Search for the cell housing the specified text and yield its (x, y) center coordinate. 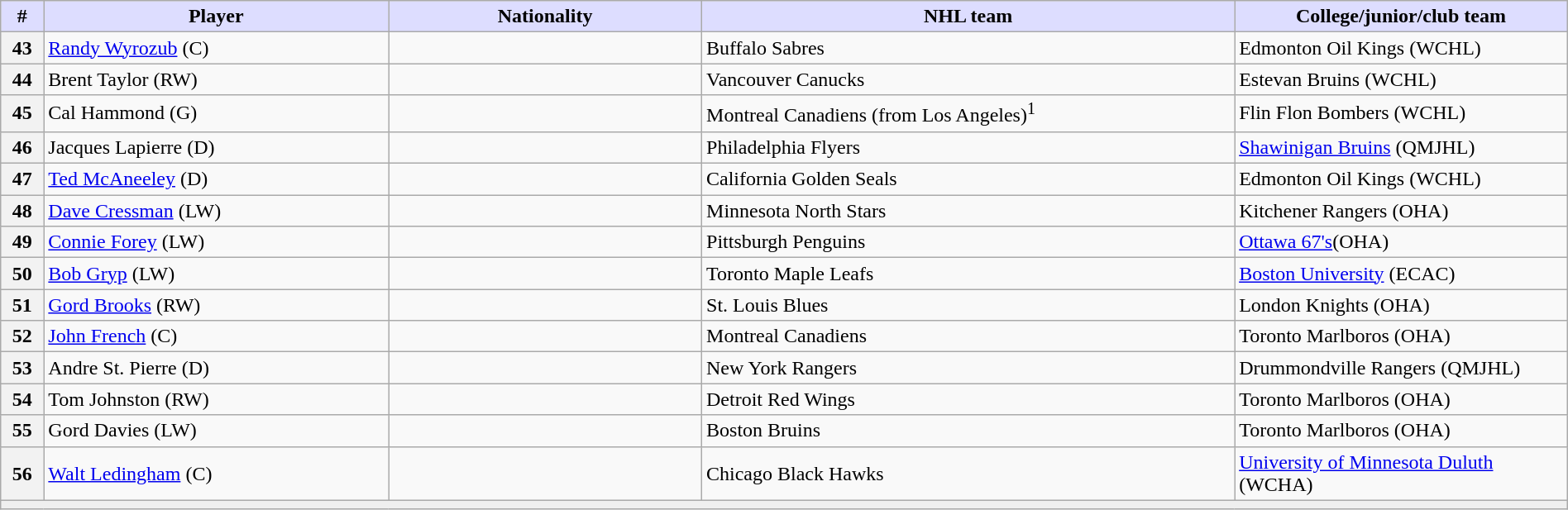
44 (22, 79)
University of Minnesota Duluth (WCHA) (1401, 473)
Tom Johnston (RW) (217, 399)
47 (22, 179)
London Knights (OHA) (1401, 305)
54 (22, 399)
Dave Cressman (LW) (217, 211)
Toronto Maple Leafs (968, 274)
Walt Ledingham (C) (217, 473)
College/junior/club team (1401, 17)
Jacques Lapierre (D) (217, 147)
California Golden Seals (968, 179)
Boston University (ECAC) (1401, 274)
Shawinigan Bruins (QMJHL) (1401, 147)
Connie Forey (LW) (217, 242)
Randy Wyrozub (C) (217, 48)
Vancouver Canucks (968, 79)
Player (217, 17)
52 (22, 336)
46 (22, 147)
John French (C) (217, 336)
Gord Davies (LW) (217, 431)
Philadelphia Flyers (968, 147)
Ted McAneeley (D) (217, 179)
56 (22, 473)
New York Rangers (968, 368)
Estevan Bruins (WCHL) (1401, 79)
49 (22, 242)
Kitchener Rangers (OHA) (1401, 211)
Montreal Canadiens (from Los Angeles)1 (968, 114)
Gord Brooks (RW) (217, 305)
Chicago Black Hawks (968, 473)
Flin Flon Bombers (WCHL) (1401, 114)
# (22, 17)
45 (22, 114)
Buffalo Sabres (968, 48)
Ottawa 67's(OHA) (1401, 242)
Brent Taylor (RW) (217, 79)
Bob Gryp (LW) (217, 274)
43 (22, 48)
51 (22, 305)
NHL team (968, 17)
53 (22, 368)
48 (22, 211)
Nationality (546, 17)
55 (22, 431)
Detroit Red Wings (968, 399)
Pittsburgh Penguins (968, 242)
Minnesota North Stars (968, 211)
Andre St. Pierre (D) (217, 368)
Boston Bruins (968, 431)
Montreal Canadiens (968, 336)
Drummondville Rangers (QMJHL) (1401, 368)
50 (22, 274)
Cal Hammond (G) (217, 114)
St. Louis Blues (968, 305)
